Pinpoint the cell where the given text exists, returning its (X, Y) midpoint coordinate. 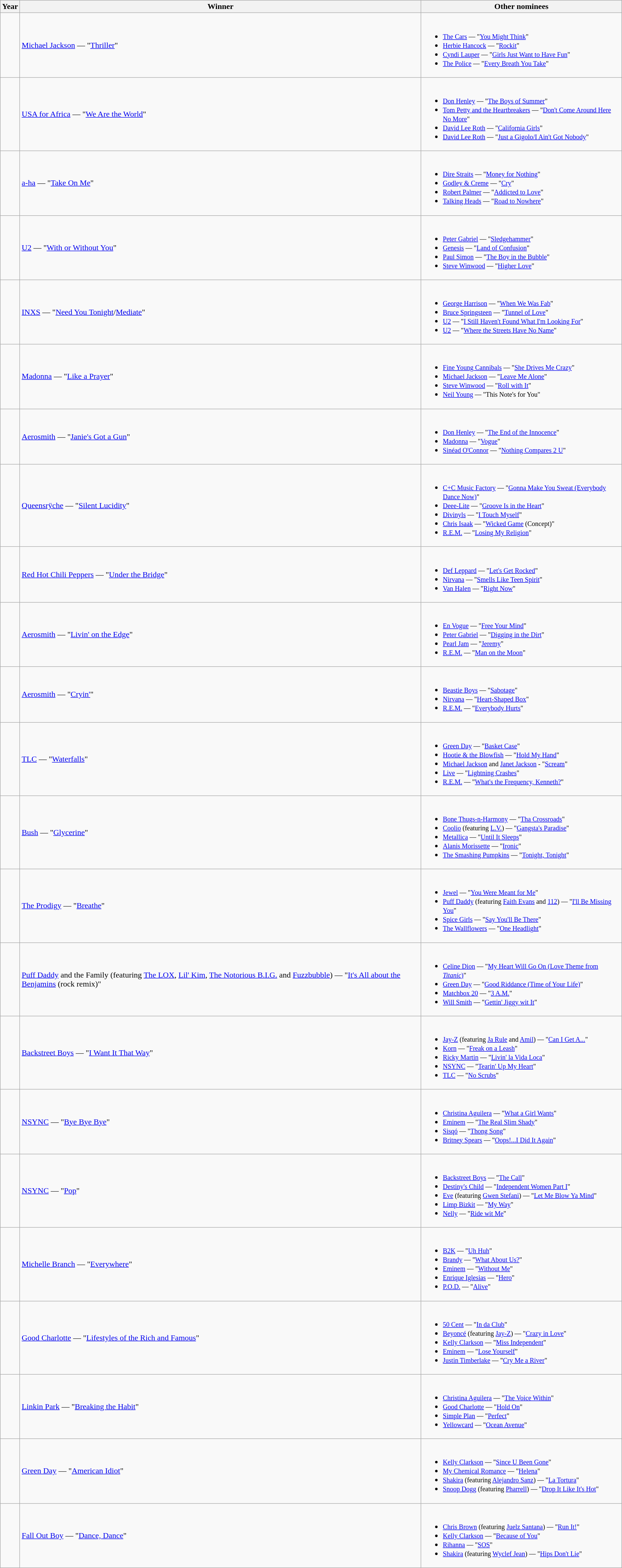
Aerosmith — "Janie's Got a Gun" (221, 437)
The Cars — "You Might Think"Herbie Hancock — "Rockit"Cyndi Lauper — "Girls Just Want to Have Fun"The Police — "Every Breath You Take" (521, 45)
Good Charlotte — "Lifestyles of the Rich and Famous" (221, 1338)
The Prodigy — "Breathe" (221, 906)
INXS — "Need You Tonight/Mediate" (221, 312)
Backstreet Boys — "I Want It That Way" (221, 1053)
Michelle Branch — "Everywhere" (221, 1264)
TLC — "Waterfalls" (221, 759)
Other nominees (521, 7)
Winner (221, 7)
Year (10, 7)
NSYNC — "Pop" (221, 1191)
Fall Out Boy — "Dance, Dance" (221, 1535)
Christina Aguilera — "The Voice Within"Good Charlotte — "Hold On"Simple Plan — "Perfect"Yellowcard — "Ocean Avenue" (521, 1407)
Linkin Park — "Breaking the Habit" (221, 1407)
Christina Aguilera — "What a Girl Wants"Eminem — "The Real Slim Shady"Sisqó — "Thong Song"Britney Spears — "Oops!...I Did It Again" (521, 1122)
Madonna — "Like a Prayer" (221, 376)
Aerosmith — "Livin' on the Edge" (221, 634)
B2K — "Uh Huh"Brandy — "What About Us?"Eminem — "Without Me"Enrique Iglesias — "Hero"P.O.D. — "Alive" (521, 1264)
Queensrÿche — "Silent Lucidity" (221, 505)
Chris Brown (featuring Juelz Santana) — "Run It!"Kelly Clarkson — "Because of You"Rihanna — "SOS"Shakira (featuring Wyclef Jean) — "Hips Don't Lie" (521, 1535)
Bush — "Glycerine" (221, 833)
Don Henley — "The End of the Innocence"Madonna — "Vogue"Sinéad O'Connor — "Nothing Compares 2 U" (521, 437)
Red Hot Chili Peppers — "Under the Bridge" (221, 574)
En Vogue — "Free Your Mind"Peter Gabriel — "Digging in the Dirt"Pearl Jam — "Jeremy"R.E.M. — "Man on the Moon" (521, 634)
Peter Gabriel — "Sledgehammer"Genesis — "Land of Confusion"Paul Simon — "The Boy in the Bubble"Steve Winwood — "Higher Love" (521, 248)
Beastie Boys — "Sabotage"Nirvana — "Heart-Shaped Box"R.E.M. — "Everybody Hurts" (521, 694)
NSYNC — "Bye Bye Bye" (221, 1122)
U2 — "With or Without You" (221, 248)
USA for Africa — "We Are the World" (221, 114)
Michael Jackson — "Thriller" (221, 45)
Fine Young Cannibals — "She Drives Me Crazy"Michael Jackson — "Leave Me Alone"Steve Winwood — "Roll with It"Neil Young — "This Note's for You" (521, 376)
Puff Daddy and the Family (featuring The LOX, Lil' Kim, The Notorious B.I.G. and Fuzzbubble) — "It's All about the Benjamins (rock remix)" (221, 980)
Aerosmith — "Cryin'" (221, 694)
Green Day — "American Idiot" (221, 1471)
Dire Straits — "Money for Nothing"Godley & Creme — "Cry"Robert Palmer — "Addicted to Love"Talking Heads — "Road to Nowhere" (521, 183)
a-ha — "Take On Me" (221, 183)
Def Leppard — "Let's Get Rocked"Nirvana — "Smells Like Teen Spirit"Van Halen — "Right Now" (521, 574)
